Determine the [X, Y] coordinate at the center of the cell enclosing the given text.  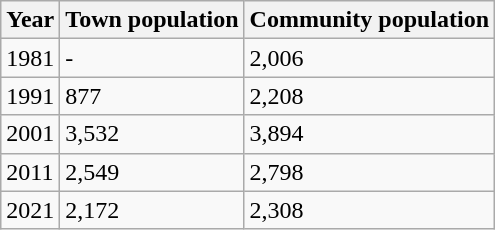
Community population [369, 20]
Town population [152, 20]
3,894 [369, 134]
877 [152, 96]
2,006 [369, 58]
2,549 [152, 172]
1991 [30, 96]
2021 [30, 210]
2,308 [369, 210]
3,532 [152, 134]
2,172 [152, 210]
2,798 [369, 172]
Year [30, 20]
2,208 [369, 96]
- [152, 58]
1981 [30, 58]
2011 [30, 172]
2001 [30, 134]
